Return (x, y) of the center of cell containing provided text 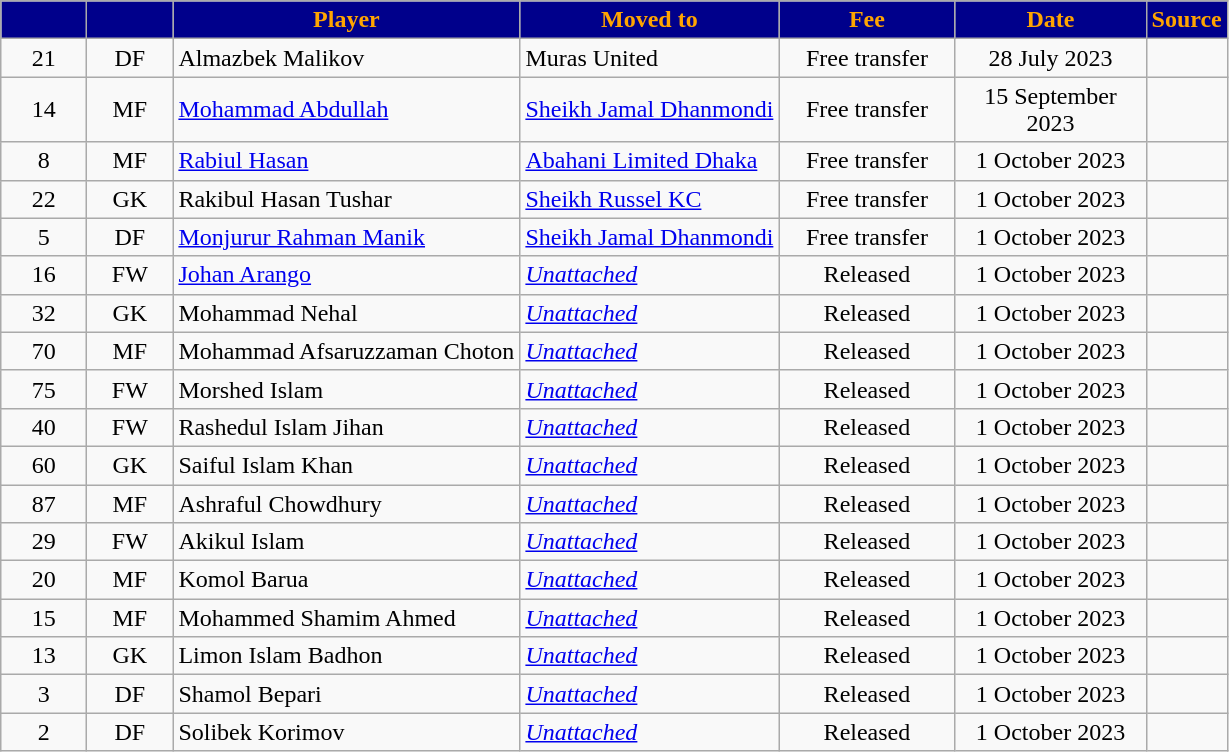
21 (44, 58)
28 July 2023 (1050, 58)
75 (44, 389)
Date (1050, 20)
Johan Arango (346, 275)
32 (44, 313)
Monjurur Rahman Manik (346, 237)
Ashraful Chowdhury (346, 503)
14 (44, 110)
Rakibul Hasan Tushar (346, 199)
Source (1186, 20)
Akikul Islam (346, 542)
15 (44, 618)
Mohammad Abdullah (346, 110)
15 September 2023 (1050, 110)
60 (44, 465)
Player (346, 20)
16 (44, 275)
40 (44, 427)
Saiful Islam Khan (346, 465)
20 (44, 580)
Rabiul Hasan (346, 161)
13 (44, 656)
29 (44, 542)
Sheikh Russel KC (650, 199)
Shamol Bepari (346, 694)
Mohammed Shamim Ahmed (346, 618)
8 (44, 161)
Moved to (650, 20)
Limon Islam Badhon (346, 656)
Abahani Limited Dhaka (650, 161)
Solibek Korimov (346, 732)
3 (44, 694)
22 (44, 199)
Komol Barua (346, 580)
Mohammad Afsaruzzaman Choton (346, 351)
5 (44, 237)
Muras United (650, 58)
Mohammad Nehal (346, 313)
Fee (867, 20)
87 (44, 503)
70 (44, 351)
Rashedul Islam Jihan (346, 427)
Morshed Islam (346, 389)
Almazbek Malikov (346, 58)
2 (44, 732)
